Provide the [X, Y] coordinate of the cell's center where the given text is located.  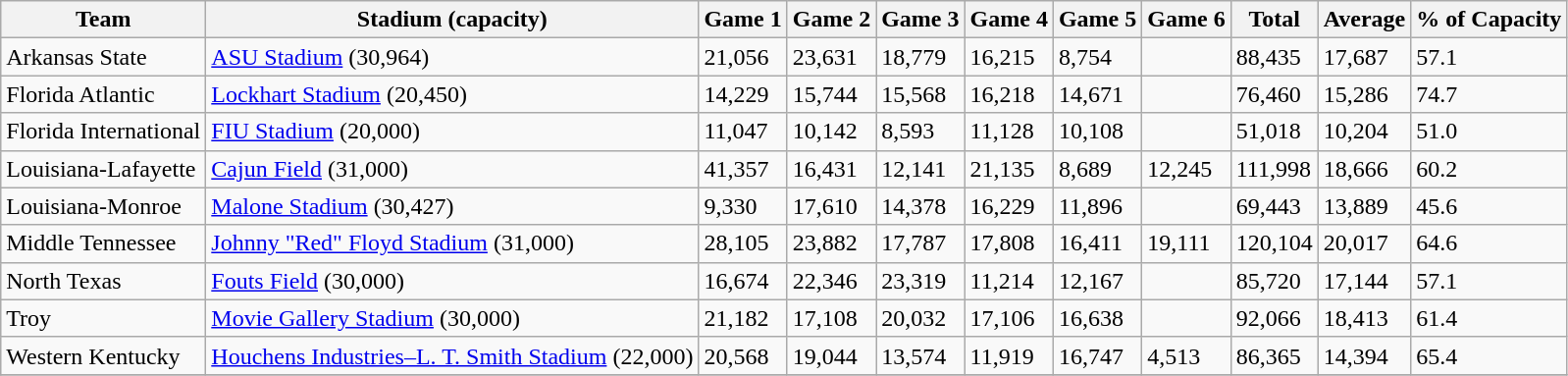
21,056 [743, 57]
88,435 [1274, 57]
14,229 [743, 94]
13,889 [1364, 206]
11,214 [1009, 281]
14,378 [920, 206]
Game 5 [1097, 20]
65.4 [1490, 355]
10,108 [1097, 132]
16,215 [1009, 57]
Game 2 [831, 20]
Lockhart Stadium (20,450) [452, 94]
17,106 [1009, 318]
10,142 [831, 132]
20,032 [920, 318]
Middle Tennessee [104, 243]
45.6 [1490, 206]
21,182 [743, 318]
74.7 [1490, 94]
4,513 [1186, 355]
28,105 [743, 243]
Houchens Industries–L. T. Smith Stadium (22,000) [452, 355]
Team [104, 20]
23,631 [831, 57]
Fouts Field (30,000) [452, 281]
19,044 [831, 355]
86,365 [1274, 355]
Western Kentucky [104, 355]
16,674 [743, 281]
92,066 [1274, 318]
16,229 [1009, 206]
9,330 [743, 206]
16,638 [1097, 318]
8,593 [920, 132]
% of Capacity [1490, 20]
Game 4 [1009, 20]
Game 1 [743, 20]
Florida Atlantic [104, 94]
19,111 [1186, 243]
51.0 [1490, 132]
20,568 [743, 355]
Malone Stadium (30,427) [452, 206]
41,357 [743, 169]
Louisiana-Lafayette [104, 169]
14,394 [1364, 355]
Total [1274, 20]
8,689 [1097, 169]
ASU Stadium (30,964) [452, 57]
Troy [104, 318]
15,568 [920, 94]
17,610 [831, 206]
13,574 [920, 355]
76,460 [1274, 94]
15,744 [831, 94]
23,319 [920, 281]
8,754 [1097, 57]
85,720 [1274, 281]
18,413 [1364, 318]
Arkansas State [104, 57]
64.6 [1490, 243]
FIU Stadium (20,000) [452, 132]
10,204 [1364, 132]
Game 6 [1186, 20]
Florida International [104, 132]
51,018 [1274, 132]
23,882 [831, 243]
16,747 [1097, 355]
17,787 [920, 243]
Average [1364, 20]
12,167 [1097, 281]
22,346 [831, 281]
17,144 [1364, 281]
11,128 [1009, 132]
16,411 [1097, 243]
16,218 [1009, 94]
69,443 [1274, 206]
15,286 [1364, 94]
21,135 [1009, 169]
11,919 [1009, 355]
Movie Gallery Stadium (30,000) [452, 318]
16,431 [831, 169]
Louisiana-Monroe [104, 206]
120,104 [1274, 243]
11,047 [743, 132]
11,896 [1097, 206]
Stadium (capacity) [452, 20]
Cajun Field (31,000) [452, 169]
17,687 [1364, 57]
17,108 [831, 318]
North Texas [104, 281]
61.4 [1490, 318]
18,779 [920, 57]
Johnny "Red" Floyd Stadium (31,000) [452, 243]
111,998 [1274, 169]
14,671 [1097, 94]
60.2 [1490, 169]
12,141 [920, 169]
20,017 [1364, 243]
18,666 [1364, 169]
Game 3 [920, 20]
12,245 [1186, 169]
17,808 [1009, 243]
